Capture the cell that displays the provided text and extract its [X, Y] central coordinate. 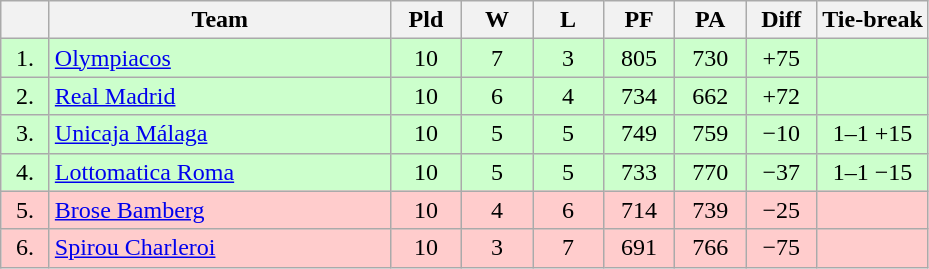
Brose Bamberg [220, 210]
Tie-break [873, 20]
733 [640, 172]
−75 [782, 248]
PF [640, 20]
734 [640, 96]
2. [26, 96]
4. [26, 172]
1–1 −15 [873, 172]
730 [710, 58]
Unicaja Málaga [220, 134]
L [568, 20]
805 [640, 58]
Real Madrid [220, 96]
1. [26, 58]
−37 [782, 172]
1–1 +15 [873, 134]
+75 [782, 58]
766 [710, 248]
3. [26, 134]
+72 [782, 96]
749 [640, 134]
691 [640, 248]
5. [26, 210]
739 [710, 210]
Team [220, 20]
Lottomatica Roma [220, 172]
714 [640, 210]
770 [710, 172]
W [496, 20]
6. [26, 248]
Olympiacos [220, 58]
PA [710, 20]
−10 [782, 134]
Spirou Charleroi [220, 248]
Diff [782, 20]
662 [710, 96]
−25 [782, 210]
759 [710, 134]
Pld [426, 20]
